Capture the cell that displays the provided text and extract its (x, y) central coordinate. 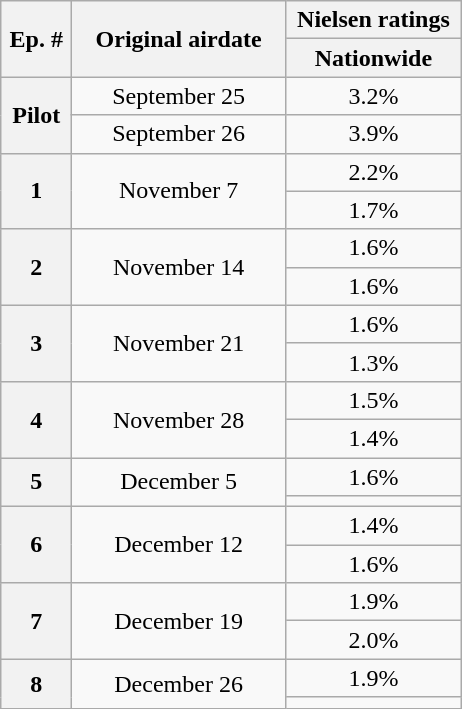
7 (36, 621)
December 12 (179, 545)
December 19 (179, 621)
Ep. # (36, 39)
4 (36, 419)
2.2% (373, 172)
6 (36, 545)
November 7 (179, 191)
Pilot (36, 115)
1 (36, 191)
September 25 (179, 96)
November 28 (179, 419)
Nielsen ratings (373, 20)
September 26 (179, 134)
November 14 (179, 267)
3 (36, 343)
3.9% (373, 134)
1.7% (373, 210)
5 (36, 482)
1.3% (373, 362)
2.0% (373, 640)
1.5% (373, 400)
December 26 (179, 684)
November 21 (179, 343)
8 (36, 684)
Original airdate (179, 39)
3.2% (373, 96)
Nationwide (373, 58)
December 5 (179, 482)
2 (36, 267)
